Detect which cell encompasses the target text, then output its [x, y] center coordinate. 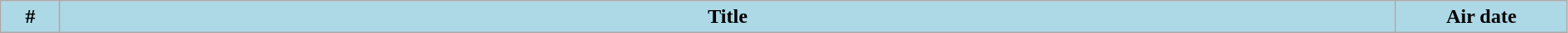
Air date [1481, 17]
Title [728, 17]
# [30, 17]
